Provide the [x, y] coordinate of the cell's center where the given text is located.  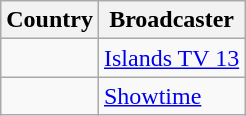
Broadcaster [171, 20]
Showtime [171, 96]
Country [50, 20]
Islands TV 13 [171, 58]
